Search for the cell housing the specified text and yield its (X, Y) center coordinate. 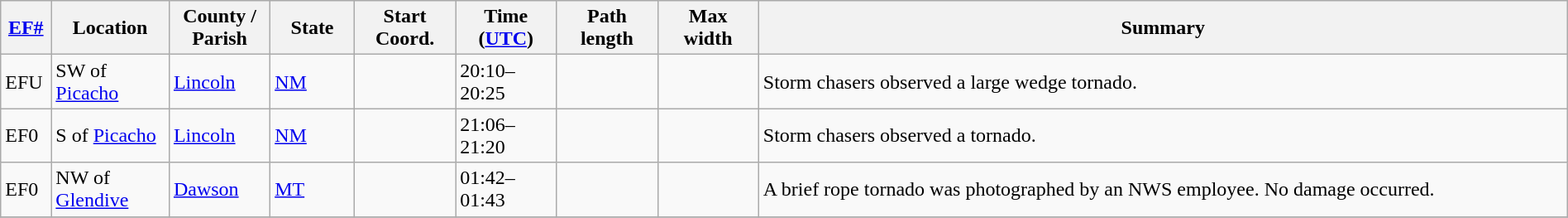
State (313, 28)
Location (111, 28)
Storm chasers observed a tornado. (1163, 136)
Summary (1163, 28)
EF# (26, 28)
Path length (607, 28)
S of Picacho (111, 136)
NW of Glendive (111, 189)
Max width (708, 28)
Time (UTC) (506, 28)
SW of Picacho (111, 81)
20:10–20:25 (506, 81)
21:06–21:20 (506, 136)
County / Parish (219, 28)
Dawson (219, 189)
Start Coord. (404, 28)
A brief rope tornado was photographed by an NWS employee. No damage occurred. (1163, 189)
01:42–01:43 (506, 189)
EFU (26, 81)
MT (313, 189)
Storm chasers observed a large wedge tornado. (1163, 81)
